From the cell containing the given text, extract its center point as (X, Y) coordinate. 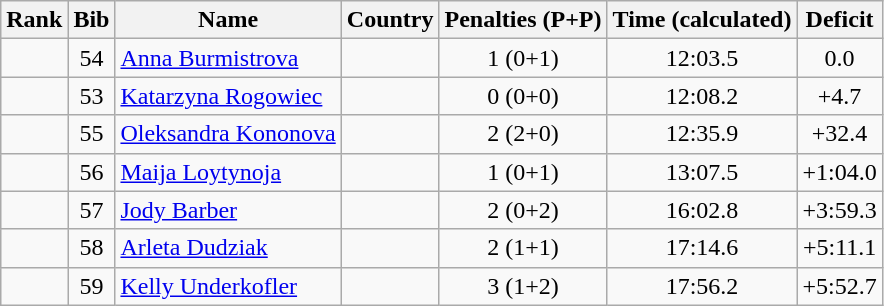
59 (92, 286)
Arleta Dudziak (228, 248)
58 (92, 248)
Country (390, 20)
Katarzyna Rogowiec (228, 96)
54 (92, 58)
13:07.5 (702, 172)
12:03.5 (702, 58)
Maija Loytynoja (228, 172)
3 (1+2) (523, 286)
2 (1+1) (523, 248)
0.0 (840, 58)
Time (calculated) (702, 20)
Penalties (P+P) (523, 20)
+5:52.7 (840, 286)
56 (92, 172)
16:02.8 (702, 210)
Anna Burmistrova (228, 58)
55 (92, 134)
Rank (34, 20)
2 (0+2) (523, 210)
12:08.2 (702, 96)
+5:11.1 (840, 248)
Deficit (840, 20)
Bib (92, 20)
+32.4 (840, 134)
Kelly Underkofler (228, 286)
Jody Barber (228, 210)
+4.7 (840, 96)
17:56.2 (702, 286)
0 (0+0) (523, 96)
53 (92, 96)
+1:04.0 (840, 172)
17:14.6 (702, 248)
Name (228, 20)
Oleksandra Kononova (228, 134)
12:35.9 (702, 134)
2 (2+0) (523, 134)
57 (92, 210)
+3:59.3 (840, 210)
